Return [x, y] of the center of cell containing provided text 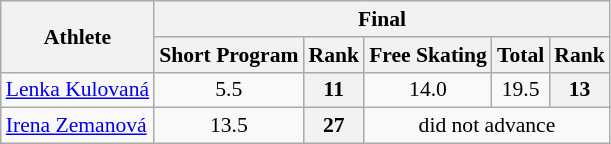
13 [580, 90]
5.5 [228, 90]
Total [520, 55]
did not advance [487, 126]
Irena Zemanová [78, 126]
Athlete [78, 36]
Final [382, 19]
19.5 [520, 90]
13.5 [228, 126]
Free Skating [428, 55]
Short Program [228, 55]
27 [334, 126]
11 [334, 90]
14.0 [428, 90]
Lenka Kulovaná [78, 90]
